From the cell containing the given text, extract its center point as [x, y] coordinate. 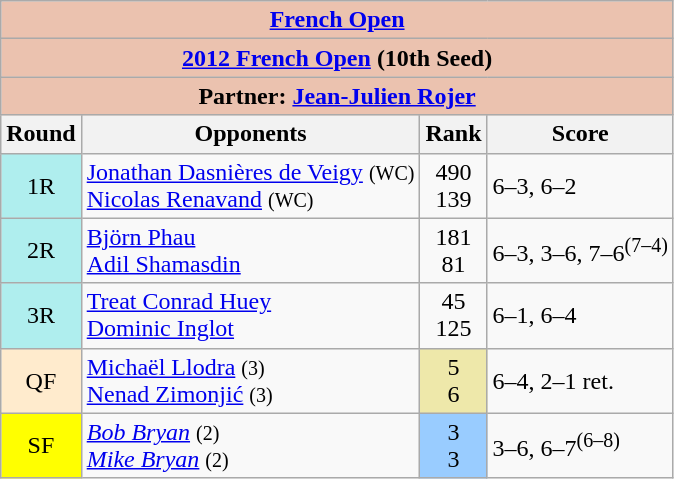
1R [41, 186]
181 81 [454, 250]
490 139 [454, 186]
Jonathan Dasnières de Veigy (WC) Nicolas Renavand (WC) [250, 186]
QF [41, 380]
3 3 [454, 446]
45 125 [454, 316]
Michaël Llodra (3) Nenad Zimonjić (3) [250, 380]
2012 French Open (10th Seed) [338, 58]
Score [580, 134]
Björn Phau Adil Shamasdin [250, 250]
6–1, 6–4 [580, 316]
3–6, 6–7(6–8) [580, 446]
Treat Conrad Huey Dominic Inglot [250, 316]
2R [41, 250]
6–4, 2–1 ret. [580, 380]
French Open [338, 20]
6–3, 3–6, 7–6(7–4) [580, 250]
3R [41, 316]
5 6 [454, 380]
Bob Bryan (2) Mike Bryan (2) [250, 446]
6–3, 6–2 [580, 186]
Partner: Jean-Julien Rojer [338, 96]
Round [41, 134]
Opponents [250, 134]
Rank [454, 134]
SF [41, 446]
